Locate the cell with the specified text and output its (X, Y) center coordinate. 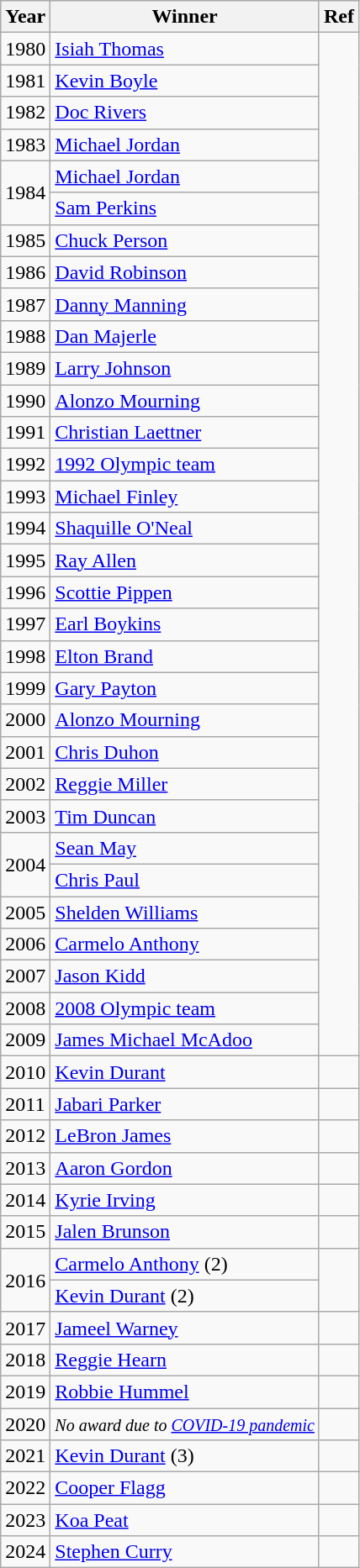
Carmelo Anthony (185, 944)
2008 Olympic team (185, 1008)
Ray Allen (185, 560)
2001 (25, 752)
Jabari Parker (185, 1104)
2000 (25, 720)
2017 (25, 1328)
Year (25, 17)
1985 (25, 240)
Kevin Durant (3) (185, 1456)
Kevin Durant (185, 1072)
Carmelo Anthony (2) (185, 1264)
2015 (25, 1232)
Larry Johnson (185, 368)
Reggie Hearn (185, 1360)
Christian Laettner (185, 433)
2006 (25, 944)
2007 (25, 976)
1999 (25, 688)
2012 (25, 1136)
Cooper Flagg (185, 1488)
1983 (25, 145)
Chris Duhon (185, 752)
1986 (25, 272)
1988 (25, 336)
Danny Manning (185, 304)
No award due to COVID-19 pandemic (185, 1424)
Reggie Miller (185, 784)
Chris Paul (185, 880)
1995 (25, 560)
Shaquille O'Neal (185, 529)
2019 (25, 1392)
Michael Finley (185, 497)
2020 (25, 1424)
Ref (338, 17)
Earl Boykins (185, 624)
Isiah Thomas (185, 49)
2010 (25, 1072)
1992 Olympic team (185, 465)
1982 (25, 113)
1998 (25, 656)
Kyrie Irving (185, 1200)
1994 (25, 529)
1981 (25, 81)
Sam Perkins (185, 208)
1980 (25, 49)
2014 (25, 1200)
Tim Duncan (185, 816)
Aaron Gordon (185, 1168)
1989 (25, 368)
1996 (25, 592)
Robbie Hummel (185, 1392)
1990 (25, 401)
2004 (25, 864)
2016 (25, 1280)
1993 (25, 497)
Winner (185, 17)
Jason Kidd (185, 976)
Jalen Brunson (185, 1232)
Jameel Warney (185, 1328)
1987 (25, 304)
1992 (25, 465)
2011 (25, 1104)
2018 (25, 1360)
2023 (25, 1520)
1997 (25, 624)
Dan Majerle (185, 336)
Shelden Williams (185, 912)
Scottie Pippen (185, 592)
David Robinson (185, 272)
2003 (25, 816)
1991 (25, 433)
Sean May (185, 848)
2021 (25, 1456)
Elton Brand (185, 656)
2024 (25, 1552)
Stephen Curry (185, 1552)
Gary Payton (185, 688)
Kevin Boyle (185, 81)
1984 (25, 192)
2005 (25, 912)
Kevin Durant (2) (185, 1296)
James Michael McAdoo (185, 1040)
Doc Rivers (185, 113)
Chuck Person (185, 240)
2009 (25, 1040)
2002 (25, 784)
Koa Peat (185, 1520)
LeBron James (185, 1136)
2022 (25, 1488)
2008 (25, 1008)
2013 (25, 1168)
